Output the (x, y) coordinate of the center of the cell containing the given text.  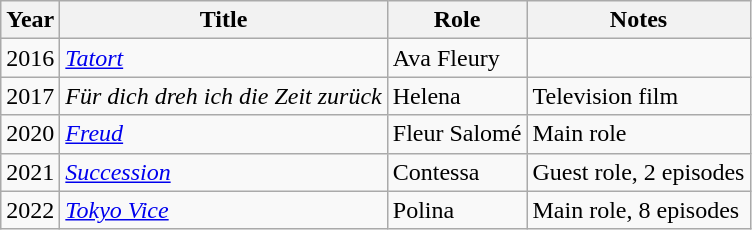
2022 (30, 210)
Ava Fleury (457, 58)
Tatort (224, 58)
Freud (224, 134)
Succession (224, 172)
Guest role, 2 episodes (638, 172)
2017 (30, 96)
Main role (638, 134)
2016 (30, 58)
2021 (30, 172)
2020 (30, 134)
Main role, 8 episodes (638, 210)
Contessa (457, 172)
Television film (638, 96)
Polina (457, 210)
Tokyo Vice (224, 210)
Für dich dreh ich die Zeit zurück (224, 96)
Title (224, 20)
Role (457, 20)
Notes (638, 20)
Year (30, 20)
Helena (457, 96)
Fleur Salomé (457, 134)
